Extract the [X, Y] coordinate from the center of the cell holding the provided text.  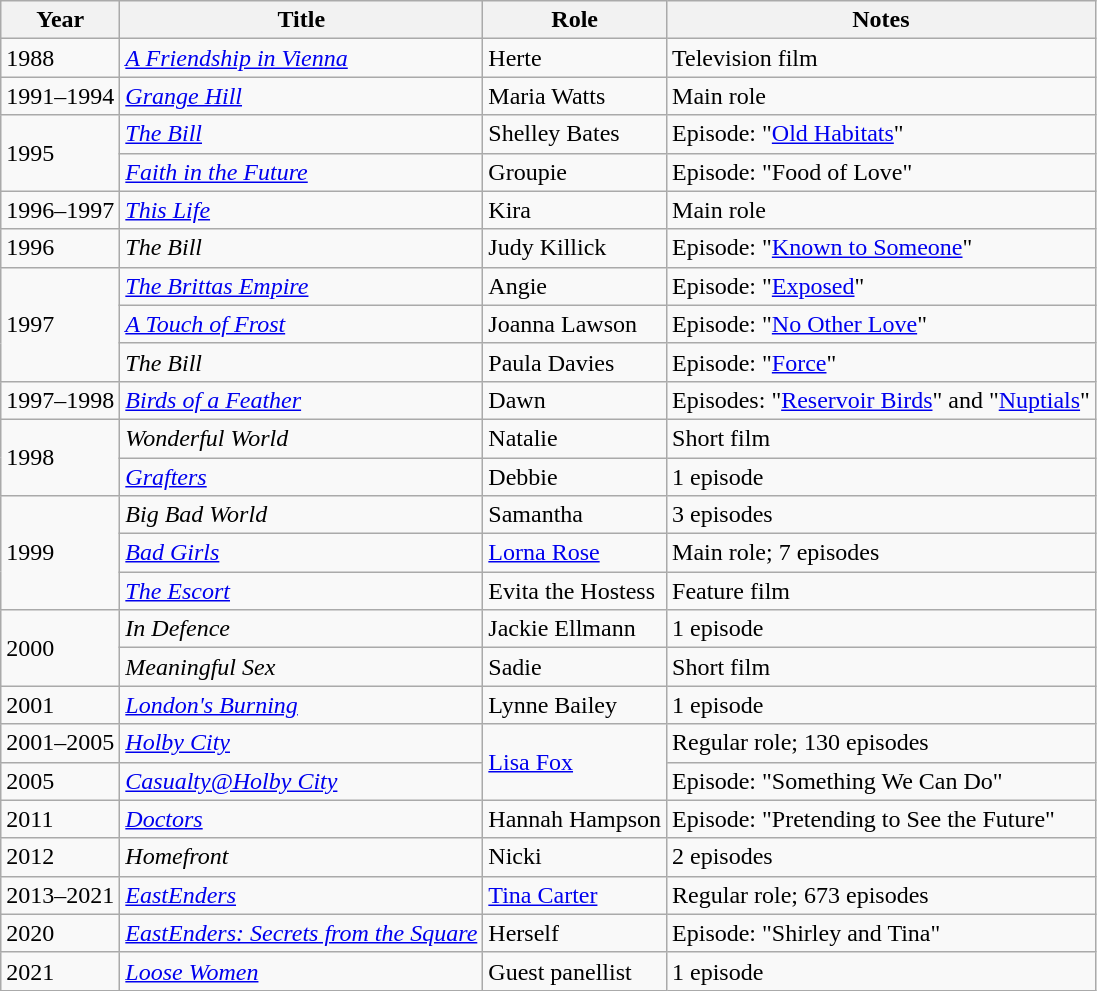
2021 [60, 971]
Sadie [575, 667]
Herself [575, 933]
Episodes: "Reservoir Birds" and "Nuptials" [882, 400]
Casualty@Holby City [302, 781]
The Brittas Empire [302, 286]
Episode: "Pretending to See the Future" [882, 819]
2001–2005 [60, 743]
2012 [60, 857]
Notes [882, 20]
2011 [60, 819]
3 episodes [882, 515]
Bad Girls [302, 553]
Kira [575, 210]
Guest panellist [575, 971]
Television film [882, 58]
Episode: "Old Habitats" [882, 134]
EastEnders [302, 895]
Natalie [575, 438]
Year [60, 20]
Lisa Fox [575, 762]
Judy Killick [575, 248]
Shelley Bates [575, 134]
1997 [60, 324]
Debbie [575, 477]
Angie [575, 286]
1995 [60, 153]
1998 [60, 457]
Episode: "Something We Can Do" [882, 781]
Lynne Bailey [575, 705]
1996–1997 [60, 210]
Regular role; 130 episodes [882, 743]
Nicki [575, 857]
1996 [60, 248]
Feature film [882, 591]
The Escort [302, 591]
2000 [60, 648]
Holby City [302, 743]
1988 [60, 58]
Jackie Ellmann [575, 629]
Groupie [575, 172]
EastEnders: Secrets from the Square [302, 933]
Episode: "Shirley and Tina" [882, 933]
2 episodes [882, 857]
Evita the Hostess [575, 591]
Big Bad World [302, 515]
Meaningful Sex [302, 667]
Episode: "Exposed" [882, 286]
London's Burning [302, 705]
Lorna Rose [575, 553]
Episode: "Food of Love" [882, 172]
Grafters [302, 477]
2013–2021 [60, 895]
Grange Hill [302, 96]
A Touch of Frost [302, 324]
2020 [60, 933]
Episode: "No Other Love" [882, 324]
A Friendship in Vienna [302, 58]
Episode: "Known to Someone" [882, 248]
Episode: "Force" [882, 362]
Main role; 7 episodes [882, 553]
Paula Davies [575, 362]
1999 [60, 553]
Joanna Lawson [575, 324]
Hannah Hampson [575, 819]
Loose Women [302, 971]
Samantha [575, 515]
Faith in the Future [302, 172]
Dawn [575, 400]
Maria Watts [575, 96]
1991–1994 [60, 96]
2001 [60, 705]
Homefront [302, 857]
Role [575, 20]
2005 [60, 781]
Herte [575, 58]
Tina Carter [575, 895]
1997–1998 [60, 400]
Title [302, 20]
Wonderful World [302, 438]
Doctors [302, 819]
Birds of a Feather [302, 400]
In Defence [302, 629]
Regular role; 673 episodes [882, 895]
This Life [302, 210]
